Locate the cell with the specified text and output its [x, y] center coordinate. 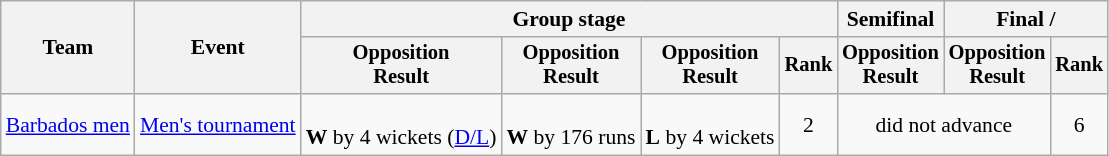
Team [68, 48]
Final / [1026, 19]
did not advance [944, 124]
6 [1079, 124]
Group stage [569, 19]
Event [218, 48]
Semifinal [890, 19]
Men's tournament [218, 124]
2 [809, 124]
Barbados men [68, 124]
L by 4 wickets [710, 124]
W by 176 runs [570, 124]
W by 4 wickets (D/L) [402, 124]
